Scan for the cell matching the given text and deliver its [X, Y] coordinate at center. 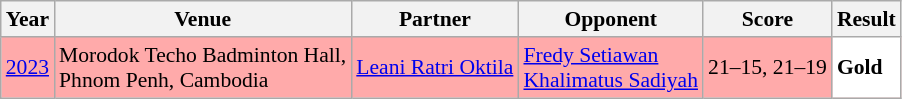
Morodok Techo Badminton Hall,Phnom Penh, Cambodia [202, 68]
Score [768, 19]
Year [28, 19]
Gold [866, 68]
Opponent [610, 19]
Fredy Setiawan Khalimatus Sadiyah [610, 68]
Leani Ratri Oktila [434, 68]
Venue [202, 19]
Result [866, 19]
21–15, 21–19 [768, 68]
2023 [28, 68]
Partner [434, 19]
